Return (X, Y) of the center of cell containing provided text 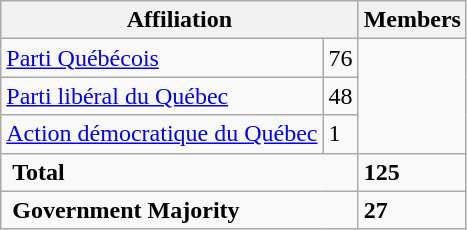
Parti Québécois (162, 58)
125 (412, 172)
Parti libéral du Québec (162, 96)
76 (340, 58)
Affiliation (180, 20)
Members (412, 20)
Total (180, 172)
Government Majority (180, 210)
48 (340, 96)
1 (340, 134)
Action démocratique du Québec (162, 134)
27 (412, 210)
